Scan for the cell matching the given text and deliver its (x, y) coordinate at center. 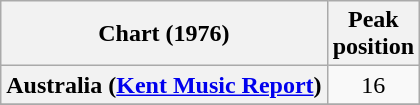
Australia (Kent Music Report) (164, 85)
Peakposition (373, 34)
16 (373, 85)
Chart (1976) (164, 34)
